Return (x, y) of the center of cell containing provided text 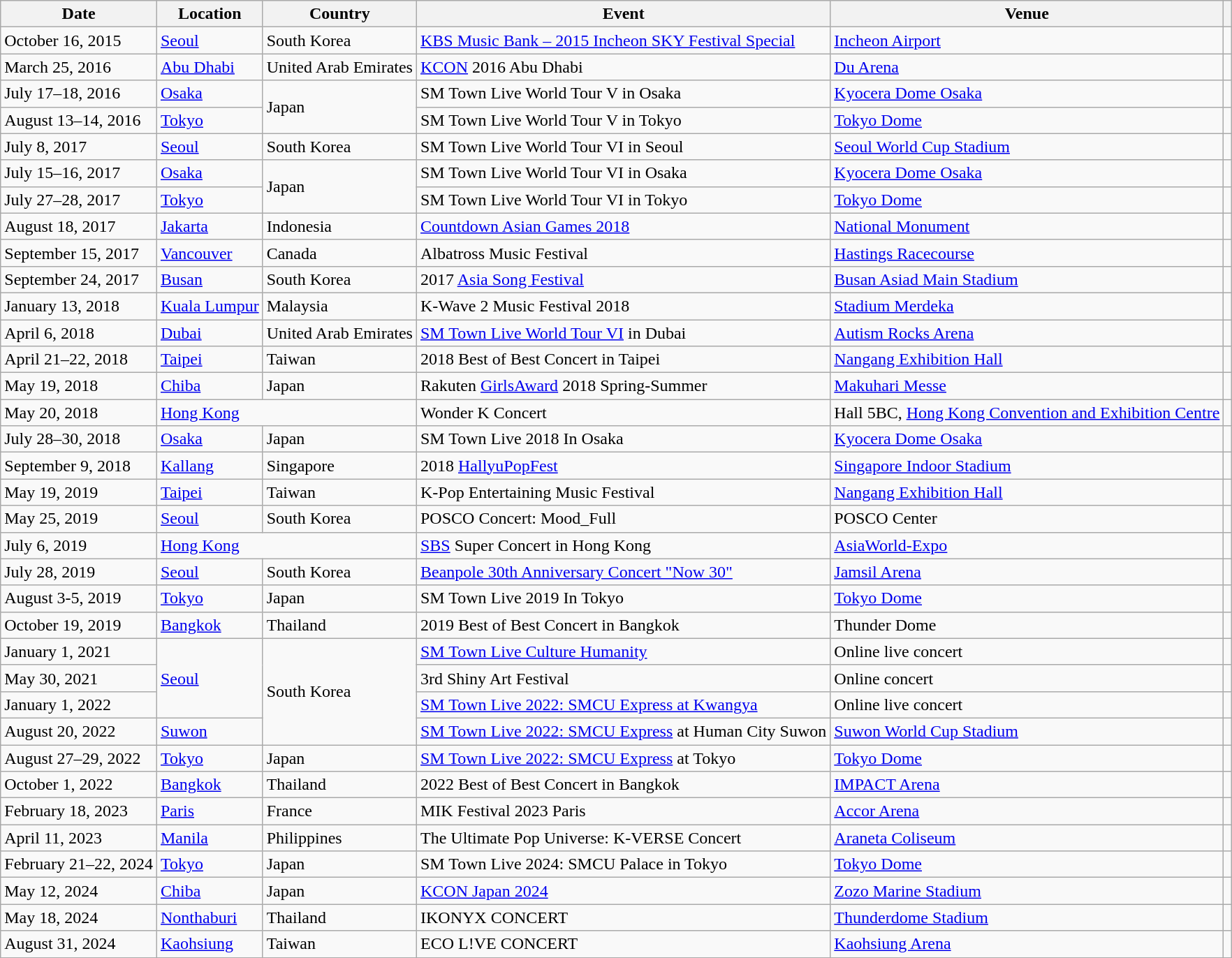
SM Town Live Culture Humanity (623, 651)
Date (79, 14)
Paris (210, 811)
May 12, 2024 (79, 891)
Event (623, 14)
Rakuten GirlsAward 2018 Spring-Summer (623, 386)
SBS Super Concert in Hong Kong (623, 545)
SM Town Live World Tour VI in Tokyo (623, 200)
2018 HallyuPopFest (623, 466)
October 19, 2019 (79, 625)
Seoul World Cup Stadium (1027, 147)
Stadium Merdeka (1027, 306)
SM Town Live World Tour VI in Osaka (623, 173)
AsiaWorld-Expo (1027, 545)
May 18, 2024 (79, 918)
May 20, 2018 (79, 413)
August 31, 2024 (79, 944)
POSCO Concert: Mood_Full (623, 519)
SM Town Live World Tour V in Osaka (623, 94)
April 21–22, 2018 (79, 360)
SM Town Live 2022: SMCU Express at Human City Suwon (623, 731)
Singapore (339, 466)
May 30, 2021 (79, 678)
Vancouver (210, 253)
July 6, 2019 (79, 545)
Albatross Music Festival (623, 253)
SM Town Live 2022: SMCU Express at Kwangya (623, 705)
Dubai (210, 333)
KBS Music Bank – 2015 Incheon SKY Festival Special (623, 40)
National Monument (1027, 226)
SM Town Live World Tour VI in Seoul (623, 147)
KCON Japan 2024 (623, 891)
SM Town Live 2024: SMCU Palace in Tokyo (623, 864)
Location (210, 14)
POSCO Center (1027, 519)
Suwon World Cup Stadium (1027, 731)
Thunderdome Stadium (1027, 918)
SM Town Live 2019 In Tokyo (623, 598)
Beanpole 30th Anniversary Concert "Now 30" (623, 572)
Du Arena (1027, 67)
Malaysia (339, 306)
January 1, 2021 (79, 651)
July 17–18, 2016 (79, 94)
Jamsil Arena (1027, 572)
May 19, 2019 (79, 492)
May 25, 2019 (79, 519)
Hall 5BC, Hong Kong Convention and Exhibition Centre (1027, 413)
September 9, 2018 (79, 466)
Busan Asiad Main Stadium (1027, 279)
July 15–16, 2017 (79, 173)
February 21–22, 2024 (79, 864)
July 27–28, 2017 (79, 200)
April 11, 2023 (79, 838)
Philippines (339, 838)
Suwon (210, 731)
May 19, 2018 (79, 386)
Busan (210, 279)
The Ultimate Pop Universe: K-VERSE Concert (623, 838)
2017 Asia Song Festival (623, 279)
K-Pop Entertaining Music Festival (623, 492)
IMPACT Arena (1027, 785)
March 25, 2016 (79, 67)
Country (339, 14)
2018 Best of Best Concert in Taipei (623, 360)
February 18, 2023 (79, 811)
Singapore Indoor Stadium (1027, 466)
France (339, 811)
Venue (1027, 14)
January 1, 2022 (79, 705)
September 24, 2017 (79, 279)
Online concert (1027, 678)
October 1, 2022 (79, 785)
Thunder Dome (1027, 625)
SM Town Live 2022: SMCU Express at Tokyo (623, 758)
2022 Best of Best Concert in Bangkok (623, 785)
3rd Shiny Art Festival (623, 678)
Hastings Racecourse (1027, 253)
Jakarta (210, 226)
K-Wave 2 Music Festival 2018 (623, 306)
KCON 2016 Abu Dhabi (623, 67)
Autism Rocks Arena (1027, 333)
August 18, 2017 (79, 226)
August 3-5, 2019 (79, 598)
Countdown Asian Games 2018 (623, 226)
July 28, 2019 (79, 572)
MIK Festival 2023 Paris (623, 811)
April 6, 2018 (79, 333)
2019 Best of Best Concert in Bangkok (623, 625)
Zozo Marine Stadium (1027, 891)
Incheon Airport (1027, 40)
October 16, 2015 (79, 40)
August 13–14, 2016 (79, 120)
Indonesia (339, 226)
Kuala Lumpur (210, 306)
Araneta Coliseum (1027, 838)
August 27–29, 2022 (79, 758)
IKONYX CONCERT (623, 918)
Kaohsiung Arena (1027, 944)
July 8, 2017 (79, 147)
Accor Arena (1027, 811)
Kallang (210, 466)
Manila (210, 838)
January 13, 2018 (79, 306)
SM Town Live World Tour VI in Dubai (623, 333)
ECO L!VE CONCERT (623, 944)
September 15, 2017 (79, 253)
Wonder K Concert (623, 413)
Makuhari Messe (1027, 386)
August 20, 2022 (79, 731)
SM Town Live 2018 In Osaka (623, 439)
Abu Dhabi (210, 67)
SM Town Live World Tour V in Tokyo (623, 120)
Canada (339, 253)
Kaohsiung (210, 944)
July 28–30, 2018 (79, 439)
Nonthaburi (210, 918)
